Provide the [X, Y] coordinate of the cell's center where the given text is located.  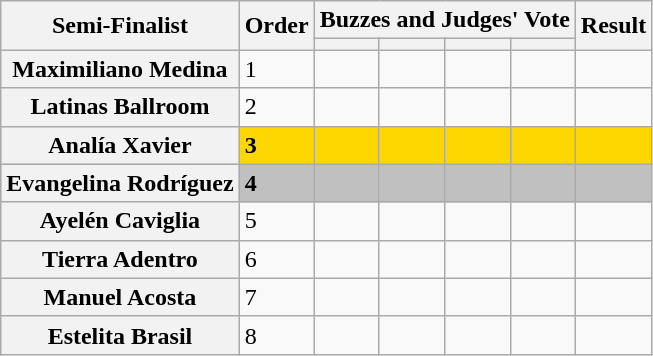
1 [276, 69]
4 [276, 183]
Maximiliano Medina [120, 69]
7 [276, 297]
Result [613, 26]
Tierra Adentro [120, 259]
2 [276, 107]
3 [276, 145]
Manuel Acosta [120, 297]
Ayelén Caviglia [120, 221]
6 [276, 259]
Estelita Brasil [120, 335]
5 [276, 221]
Analía Xavier [120, 145]
Semi-Finalist [120, 26]
Buzzes and Judges' Vote [444, 20]
Evangelina Rodríguez [120, 183]
Order [276, 26]
8 [276, 335]
Latinas Ballroom [120, 107]
